Identify which cell holds the provided text, then report its [x, y] central coordinate. 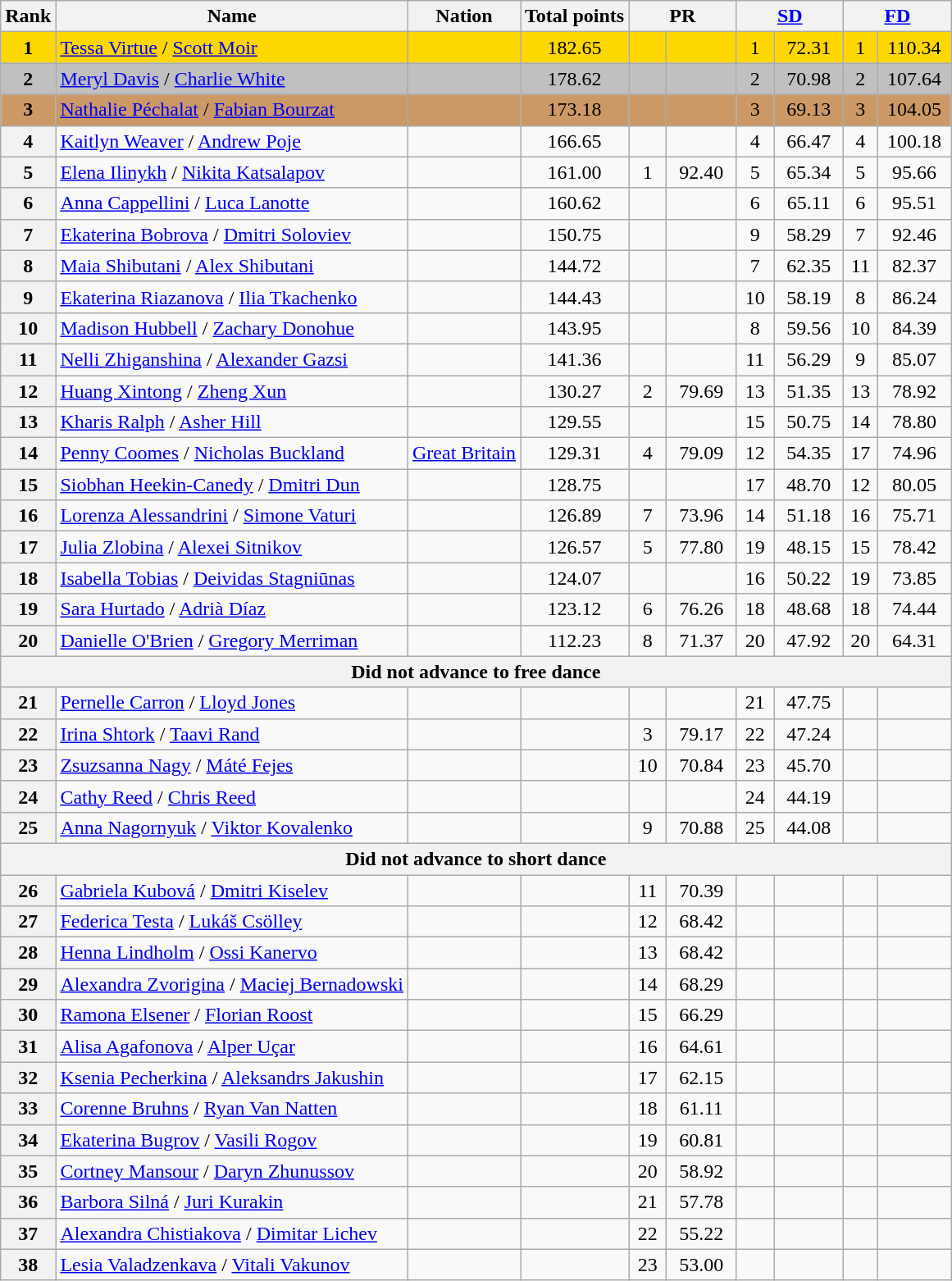
Gabriela Kubová / Dmitri Kiselev [232, 890]
Nation [464, 16]
74.96 [914, 454]
34 [28, 1140]
Nelli Zhiganshina / Alexander Gazsi [232, 359]
51.35 [809, 391]
79.69 [702, 391]
Madison Hubbell / Zachary Donohue [232, 328]
129.55 [574, 422]
70.39 [702, 890]
126.89 [574, 516]
62.15 [702, 1078]
47.24 [809, 734]
59.56 [809, 328]
Sara Hurtado / Adrià Díaz [232, 609]
Irina Shtork / Taavi Rand [232, 734]
Ekaterina Bugrov / Vasili Rogov [232, 1140]
47.92 [809, 640]
Lesia Valadzenkava / Vitali Vakunov [232, 1265]
82.37 [914, 266]
78.42 [914, 547]
62.35 [809, 266]
Federica Testa / Lukáš Csölley [232, 922]
66.47 [809, 141]
112.23 [574, 640]
70.84 [702, 765]
48.70 [809, 485]
80.05 [914, 485]
95.66 [914, 172]
71.37 [702, 640]
150.75 [574, 235]
110.34 [914, 48]
65.34 [809, 172]
178.62 [574, 79]
Name [232, 16]
Ksenia Pecherkina / Aleksandrs Jakushin [232, 1078]
144.72 [574, 266]
Lorenza Alessandrini / Simone Vaturi [232, 516]
32 [28, 1078]
Ramona Elsener / Florian Roost [232, 1015]
29 [28, 984]
78.80 [914, 422]
Penny Coomes / Nicholas Buckland [232, 454]
65.11 [809, 203]
53.00 [702, 1265]
Danielle O'Brien / Gregory Merriman [232, 640]
Barbora Silná / Juri Kurakin [232, 1202]
73.85 [914, 578]
73.96 [702, 516]
36 [28, 1202]
37 [28, 1233]
54.35 [809, 454]
28 [28, 953]
48.68 [809, 609]
Corenne Bruhns / Ryan Van Natten [232, 1109]
FD [897, 16]
126.57 [574, 547]
129.31 [574, 454]
160.62 [574, 203]
38 [28, 1265]
143.95 [574, 328]
Alexandra Zvorigina / Maciej Bernadowski [232, 984]
173.18 [574, 110]
77.80 [702, 547]
Siobhan Heekin-Canedy / Dmitri Dun [232, 485]
Kharis Ralph / Asher Hill [232, 422]
92.46 [914, 235]
166.65 [574, 141]
123.12 [574, 609]
64.31 [914, 640]
79.09 [702, 454]
Anna Cappellini / Luca Lanotte [232, 203]
PR [682, 16]
Elena Ilinykh / Nikita Katsalapov [232, 172]
85.07 [914, 359]
Isabella Tobias / Deividas Stagniūnas [232, 578]
Meryl Davis / Charlie White [232, 79]
182.65 [574, 48]
Ekaterina Riazanova / Ilia Tkachenko [232, 297]
68.29 [702, 984]
44.08 [809, 827]
33 [28, 1109]
79.17 [702, 734]
35 [28, 1171]
72.31 [809, 48]
Julia Zlobina / Alexei Sitnikov [232, 547]
44.19 [809, 796]
50.22 [809, 578]
Alexandra Chistiakova / Dimitar Lichev [232, 1233]
Alisa Agafonova / Alper Uçar [232, 1046]
58.29 [809, 235]
Rank [28, 16]
60.81 [702, 1140]
69.13 [809, 110]
31 [28, 1046]
58.92 [702, 1171]
Henna Lindholm / Ossi Kanervo [232, 953]
92.40 [702, 172]
70.88 [702, 827]
61.11 [702, 1109]
104.05 [914, 110]
50.75 [809, 422]
141.36 [574, 359]
Great Britain [464, 454]
30 [28, 1015]
45.70 [809, 765]
78.92 [914, 391]
47.75 [809, 703]
51.18 [809, 516]
Did not advance to free dance [476, 672]
Pernelle Carron / Lloyd Jones [232, 703]
74.44 [914, 609]
58.19 [809, 297]
Zsuzsanna Nagy / Máté Fejes [232, 765]
26 [28, 890]
75.71 [914, 516]
130.27 [574, 391]
Anna Nagornyuk / Viktor Kovalenko [232, 827]
144.43 [574, 297]
48.15 [809, 547]
124.07 [574, 578]
84.39 [914, 328]
100.18 [914, 141]
57.78 [702, 1202]
128.75 [574, 485]
Cortney Mansour / Daryn Zhunussov [232, 1171]
64.61 [702, 1046]
56.29 [809, 359]
Ekaterina Bobrova / Dmitri Soloviev [232, 235]
SD [790, 16]
Nathalie Péchalat / Fabian Bourzat [232, 110]
76.26 [702, 609]
Maia Shibutani / Alex Shibutani [232, 266]
70.98 [809, 79]
Did not advance to short dance [476, 859]
86.24 [914, 297]
66.29 [702, 1015]
Huang Xintong / Zheng Xun [232, 391]
161.00 [574, 172]
107.64 [914, 79]
95.51 [914, 203]
55.22 [702, 1233]
Tessa Virtue / Scott Moir [232, 48]
Kaitlyn Weaver / Andrew Poje [232, 141]
27 [28, 922]
Total points [574, 16]
Cathy Reed / Chris Reed [232, 796]
